Search for the cell housing the specified text and yield its [X, Y] center coordinate. 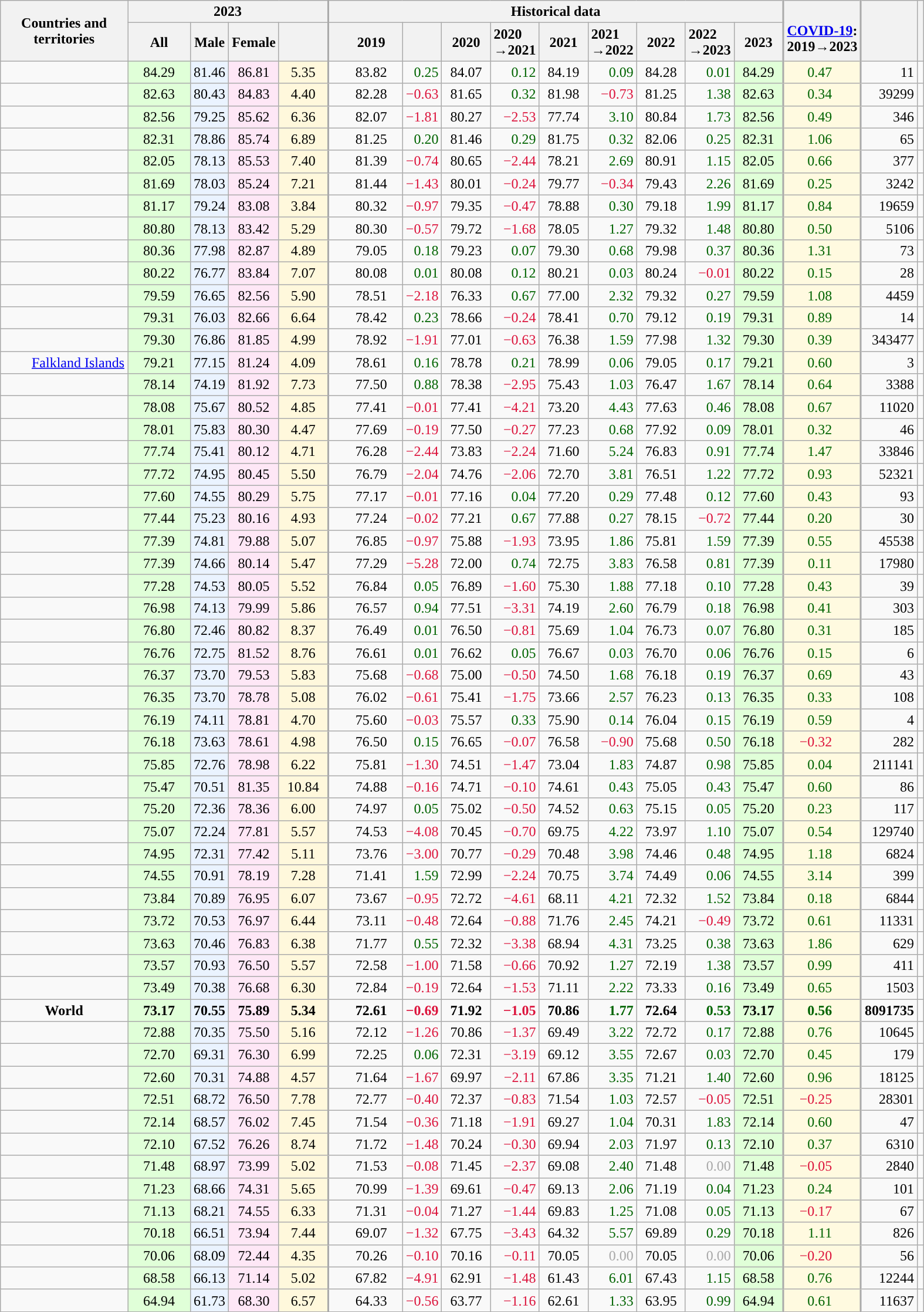
73.95 [563, 541]
3.81 [612, 474]
69.83 [563, 1211]
80.91 [661, 161]
70.48 [563, 854]
−1.60 [515, 586]
81.92 [254, 385]
80.43 [210, 94]
78.36 [254, 809]
80.29 [254, 496]
76.47 [661, 385]
−3.31 [515, 608]
2020 [466, 42]
Male [210, 42]
−1.68 [515, 228]
72.57 [661, 1100]
77.48 [661, 496]
72.99 [466, 876]
77.51 [466, 608]
75.89 [254, 1010]
4 [889, 720]
76.85 [365, 541]
343477 [889, 340]
−1.67 [422, 1077]
−0.29 [515, 854]
77.23 [563, 430]
70.55 [210, 1010]
74.11 [210, 720]
71.53 [365, 1166]
5.24 [612, 452]
85.53 [254, 161]
66.51 [210, 1233]
68.94 [563, 943]
5106 [889, 228]
1.22 [710, 474]
1.99 [710, 206]
73.11 [365, 921]
1.73 [710, 117]
74.66 [210, 563]
6.01 [612, 1278]
81.98 [563, 94]
7.73 [303, 385]
−0.34 [612, 184]
73.25 [661, 943]
14 [889, 318]
70.91 [210, 876]
74.21 [661, 921]
74.46 [661, 854]
1.47 [823, 452]
7.07 [303, 273]
−0.02 [422, 519]
1.32 [710, 340]
−0.90 [612, 742]
0.63 [612, 809]
74.51 [466, 765]
68.66 [210, 1189]
74.81 [210, 541]
78.15 [661, 519]
71.18 [466, 1122]
69.97 [466, 1077]
Countries andterritories [65, 31]
629 [889, 943]
75.05 [661, 787]
2840 [889, 1166]
71.92 [466, 1010]
12244 [889, 1278]
6.33 [303, 1211]
−0.83 [515, 1100]
71.11 [563, 988]
78.92 [365, 340]
0.81 [710, 563]
70.51 [210, 787]
−0.48 [422, 921]
85.24 [254, 184]
2021 [563, 42]
80.52 [254, 407]
−3.38 [515, 943]
4.22 [612, 831]
1.31 [823, 251]
6.30 [303, 988]
0.24 [823, 1189]
75.43 [563, 385]
0.59 [823, 720]
108 [889, 698]
70.75 [563, 876]
4.89 [303, 251]
0.56 [823, 1010]
43 [889, 675]
1503 [889, 988]
8091735 [889, 1010]
6 [889, 653]
77.42 [254, 854]
66.13 [210, 1278]
−0.95 [422, 898]
82.28 [365, 94]
68.97 [210, 1166]
411 [889, 965]
63.95 [661, 1300]
Falkland Islands [65, 363]
82.07 [365, 117]
73.99 [254, 1166]
79.18 [661, 206]
68.72 [210, 1100]
COVID-19:2019→2023 [823, 31]
0.34 [823, 94]
69.94 [563, 1144]
76.86 [210, 340]
70.53 [210, 921]
67.52 [210, 1144]
1.06 [823, 139]
70.45 [466, 831]
1.18 [823, 854]
0.38 [710, 943]
2.06 [612, 1189]
2.69 [612, 161]
6824 [889, 854]
5.52 [303, 586]
46 [889, 430]
−2.53 [515, 117]
4.43 [612, 407]
2.22 [612, 988]
−2.06 [515, 474]
4.71 [303, 452]
346 [889, 117]
70.77 [466, 854]
0.74 [515, 563]
6.07 [303, 898]
3.55 [612, 1055]
6844 [889, 898]
−3.00 [422, 854]
−3.43 [515, 1233]
86.81 [254, 72]
−1.43 [422, 184]
72.00 [466, 563]
71.41 [365, 876]
0.84 [823, 206]
1.40 [710, 1077]
−1.26 [422, 1033]
75.88 [466, 541]
−5.28 [422, 563]
2.40 [612, 1166]
8.37 [303, 630]
5.47 [303, 563]
71.64 [365, 1077]
3.10 [612, 117]
−0.16 [422, 787]
79.23 [466, 251]
7.21 [303, 184]
−0.74 [422, 161]
−0.04 [422, 1211]
68.09 [210, 1256]
4459 [889, 295]
5.11 [303, 854]
75.02 [466, 809]
7.78 [303, 1100]
−0.27 [515, 430]
73.04 [563, 765]
0.45 [823, 1055]
79.12 [661, 318]
80.84 [661, 117]
73.67 [365, 898]
−0.69 [422, 1010]
−0.07 [515, 742]
0.10 [710, 586]
−2.95 [515, 385]
39299 [889, 94]
−0.88 [515, 921]
0.30 [612, 206]
28301 [889, 1100]
3.83 [612, 563]
70.38 [210, 988]
67 [889, 1211]
78.99 [563, 363]
0.66 [823, 161]
2019 [365, 42]
76.77 [210, 273]
−0.40 [422, 1100]
63.77 [466, 1300]
Historical data [556, 12]
68.11 [563, 898]
0.39 [823, 340]
2.32 [612, 295]
77.21 [466, 519]
−2.18 [422, 295]
81.24 [254, 363]
World [65, 1010]
81.52 [254, 653]
70.93 [210, 965]
0.88 [422, 385]
75.57 [466, 720]
−1.47 [515, 765]
4.98 [303, 742]
68.21 [210, 1211]
74.50 [563, 675]
76.30 [254, 1055]
6.89 [303, 139]
0.31 [823, 630]
5.35 [303, 72]
5.65 [303, 1189]
179 [889, 1055]
11 [889, 72]
3.74 [612, 876]
−0.73 [612, 94]
−1.75 [515, 698]
75.50 [254, 1033]
1.48 [710, 228]
−0.72 [710, 519]
−4.91 [422, 1278]
2021→2022 [612, 42]
70.24 [466, 1144]
4.40 [303, 94]
71.60 [563, 452]
77.00 [563, 295]
70.35 [210, 1033]
71.97 [661, 1144]
79.98 [661, 251]
78.98 [254, 765]
76.49 [365, 630]
1.11 [823, 1233]
19659 [889, 206]
−1.30 [422, 765]
0.69 [823, 675]
4.31 [612, 943]
28 [889, 273]
5.16 [303, 1033]
80.65 [466, 161]
69.08 [563, 1166]
80.12 [254, 452]
72.36 [210, 809]
77.24 [365, 519]
4.35 [303, 1256]
0.94 [422, 608]
73.20 [563, 407]
10645 [889, 1033]
82.87 [254, 251]
71.08 [661, 1211]
3242 [889, 184]
76.95 [254, 898]
−0.68 [422, 675]
85.62 [254, 117]
71.31 [365, 1211]
399 [889, 876]
82.06 [661, 139]
77.01 [466, 340]
76.61 [365, 653]
0.98 [710, 765]
69.49 [563, 1033]
72.76 [210, 765]
−0.70 [515, 831]
69.75 [563, 831]
77.18 [661, 586]
69.31 [210, 1055]
69.13 [563, 1189]
−3.19 [515, 1055]
−0.81 [515, 630]
3.84 [303, 206]
67.86 [563, 1077]
3.35 [612, 1077]
826 [889, 1233]
4.21 [612, 898]
5.90 [303, 295]
80.45 [254, 474]
76.03 [210, 318]
2.03 [612, 1144]
79.24 [210, 206]
81.39 [365, 161]
74.97 [365, 809]
129740 [889, 831]
2020→2021 [515, 42]
78.41 [563, 318]
76.89 [466, 586]
78.42 [365, 318]
−0.57 [422, 228]
76.51 [661, 474]
83.84 [254, 273]
76.68 [254, 988]
80.01 [466, 184]
79.25 [210, 117]
72.58 [365, 965]
−1.93 [515, 541]
80.32 [365, 206]
67.82 [365, 1278]
71.19 [661, 1189]
84.19 [563, 72]
71.27 [466, 1211]
79.99 [254, 608]
80.14 [254, 563]
74.61 [563, 787]
6.38 [303, 943]
2.45 [612, 921]
71.72 [365, 1144]
80.24 [661, 273]
0.96 [823, 1077]
11020 [889, 407]
73 [889, 251]
72.25 [365, 1055]
64.33 [365, 1300]
70.99 [365, 1189]
−0.08 [422, 1166]
4.70 [303, 720]
82.66 [254, 318]
0.47 [823, 72]
76.57 [365, 608]
3388 [889, 385]
−4.61 [515, 898]
18125 [889, 1077]
30 [889, 519]
70.46 [210, 943]
79.72 [466, 228]
76.84 [365, 586]
61.43 [563, 1278]
0.53 [710, 1010]
74.49 [661, 876]
0.64 [823, 385]
84.28 [661, 72]
6.57 [303, 1300]
81.44 [365, 184]
72.19 [661, 965]
79.35 [466, 206]
72.67 [661, 1055]
0.54 [823, 831]
71.76 [563, 921]
8.76 [303, 653]
76.38 [563, 340]
4.09 [303, 363]
211141 [889, 765]
83.08 [254, 206]
69.07 [365, 1233]
3 [889, 363]
77.20 [563, 496]
67.75 [466, 1233]
79.43 [661, 184]
117 [889, 809]
72.46 [210, 630]
5.07 [303, 541]
75.67 [210, 407]
80.05 [254, 586]
77.63 [661, 407]
77.15 [210, 363]
4.57 [303, 1077]
−0.11 [515, 1256]
76.04 [661, 720]
69.12 [563, 1055]
78.51 [365, 295]
−2.04 [422, 474]
7.45 [303, 1122]
2.26 [710, 184]
76.73 [661, 630]
−0.61 [422, 698]
3.22 [612, 1033]
78.66 [466, 318]
2.57 [612, 698]
72.61 [365, 1010]
75.69 [563, 630]
1.25 [612, 1211]
68.57 [210, 1122]
72.44 [254, 1256]
Female [254, 42]
6.36 [303, 117]
3.14 [823, 876]
84.83 [254, 94]
4.99 [303, 340]
71.58 [466, 965]
75.15 [661, 809]
1.67 [710, 385]
80.27 [466, 117]
All [160, 42]
85.74 [254, 139]
69.89 [661, 1233]
75.30 [563, 586]
5.86 [303, 608]
0.49 [823, 117]
72.24 [210, 831]
5.08 [303, 698]
80.82 [254, 630]
74.52 [563, 809]
71.21 [661, 1077]
71.45 [466, 1166]
377 [889, 161]
−1.00 [422, 965]
70.16 [466, 1256]
86 [889, 787]
1.52 [710, 898]
0.46 [710, 407]
81.35 [254, 787]
1.08 [823, 295]
76.70 [661, 653]
76.23 [661, 698]
83.42 [254, 228]
74.71 [466, 787]
101 [889, 1189]
−1.39 [422, 1189]
6.22 [303, 765]
72.84 [365, 988]
81.75 [563, 139]
1.68 [612, 675]
76.33 [466, 295]
75.90 [563, 720]
5.50 [303, 474]
78.38 [466, 385]
78.19 [254, 876]
−1.53 [515, 988]
5.34 [303, 1010]
78.88 [563, 206]
−0.30 [515, 1144]
33846 [889, 452]
2.60 [612, 608]
6310 [889, 1144]
76.26 [254, 1144]
71.14 [254, 1278]
72.12 [365, 1033]
78.81 [254, 720]
73.66 [563, 698]
185 [889, 630]
70.89 [210, 898]
61.73 [210, 1300]
0.70 [612, 318]
17980 [889, 563]
5.83 [303, 675]
−1.05 [515, 1010]
1.10 [710, 831]
71.77 [365, 943]
11331 [889, 921]
11637 [889, 1300]
79.53 [254, 675]
74.76 [466, 474]
74.87 [661, 765]
−4.08 [422, 831]
45538 [889, 541]
77.17 [365, 496]
47 [889, 1122]
6.99 [303, 1055]
282 [889, 742]
−0.66 [515, 965]
74.31 [254, 1189]
−1.16 [515, 1300]
0.93 [823, 474]
−0.49 [710, 921]
4.47 [303, 430]
−0.20 [823, 1256]
7.40 [303, 161]
79.77 [563, 184]
−0.56 [422, 1300]
80.16 [254, 519]
77.16 [466, 496]
83.82 [365, 72]
0.41 [823, 608]
80.21 [563, 273]
−0.36 [422, 1122]
0.89 [823, 318]
70.26 [365, 1256]
77.29 [365, 563]
5.29 [303, 228]
6.00 [303, 809]
75.83 [210, 430]
0.11 [823, 563]
1.77 [612, 1010]
93 [889, 496]
1.33 [612, 1300]
0.48 [710, 854]
78.05 [563, 228]
2022 [661, 42]
−0.32 [823, 742]
73.83 [466, 452]
52321 [889, 474]
7.44 [303, 1233]
78.86 [210, 139]
77.69 [365, 430]
62.61 [563, 1300]
−1.81 [422, 117]
76.97 [254, 921]
64.32 [563, 1233]
81.85 [254, 340]
0.65 [823, 988]
81.65 [466, 94]
−0.25 [823, 1100]
5.75 [303, 496]
78.03 [210, 184]
76.67 [563, 653]
2022→2023 [710, 42]
77.88 [563, 519]
79.88 [254, 541]
76.62 [466, 653]
−2.37 [515, 1166]
73.97 [661, 831]
3.98 [612, 854]
74.13 [210, 608]
10.84 [303, 787]
78.21 [563, 161]
84.07 [466, 72]
−1.37 [515, 1033]
−2.11 [515, 1077]
0.21 [515, 363]
0.91 [710, 452]
4.93 [303, 519]
75.60 [365, 720]
77.81 [254, 831]
8.74 [303, 1144]
69.61 [466, 1189]
56 [889, 1256]
4.85 [303, 407]
72.77 [365, 1100]
1.88 [612, 586]
7.28 [303, 876]
62.91 [466, 1278]
73.33 [661, 988]
70.92 [563, 965]
69.27 [563, 1122]
75.00 [466, 675]
73.94 [254, 1233]
−0.17 [823, 1211]
68.30 [254, 1300]
67.43 [661, 1278]
−4.21 [515, 407]
−1.44 [515, 1211]
77.92 [661, 430]
39 [889, 586]
6.44 [303, 921]
−1.32 [422, 1233]
72.37 [466, 1100]
0.14 [612, 720]
303 [889, 608]
65 [889, 139]
73.76 [365, 854]
−0.03 [422, 720]
6.64 [303, 318]
75.23 [210, 519]
76.28 [365, 452]
